Detect which cell encompasses the target text, then output its [X, Y] center coordinate. 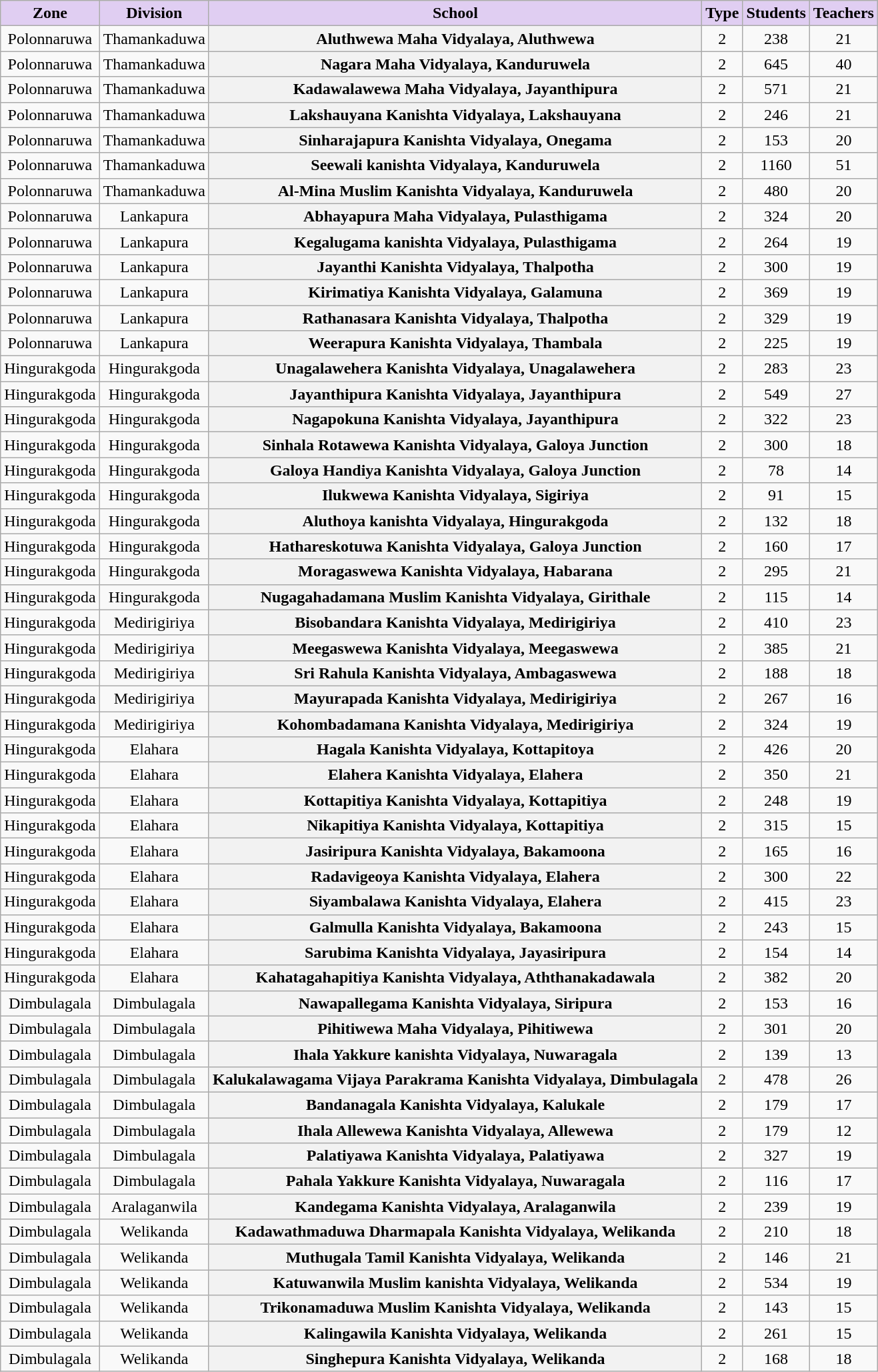
Singhepura Kanishta Vidyalaya, Welikanda [455, 1359]
Hathareskotuwa Kanishta Vidyalaya, Galoya Junction [455, 546]
78 [776, 470]
315 [776, 826]
Seewali kanishta Vidyalaya, Kanduruwela [455, 165]
261 [776, 1333]
Nagara Maha Vidyalaya, Kanduruwela [455, 64]
571 [776, 89]
Bisobandara Kanishta Vidyalaya, Medirigiriya [455, 622]
534 [776, 1283]
Unagalawehera Kanishta Vidyalaya, Unagalawehera [455, 369]
295 [776, 572]
283 [776, 369]
Bandanagala Kanishta Vidyalaya, Kalukale [455, 1105]
Galoya Handiya Kanishta Vidyalaya, Galoya Junction [455, 470]
369 [776, 292]
Moragaswewa Kanishta Vidyalaya, Habarana [455, 572]
Sarubima Kanishta Vidyalaya, Jayasiripura [455, 952]
385 [776, 648]
549 [776, 394]
51 [843, 165]
Kadawalawewa Maha Vidyalaya, Jayanthipura [455, 89]
168 [776, 1359]
Aluthoya kanishta Vidyalaya, Hingurakgoda [455, 521]
Kottapitiya Kanishta Vidyalaya, Kottapitiya [455, 800]
Jayanthi Kanishta Vidyalaya, Thalpotha [455, 267]
Galmulla Kanishta Vidyalaya, Bakamoona [455, 927]
27 [843, 394]
139 [776, 1054]
Students [776, 13]
Hagala Kanishta Vidyalaya, Kottapitoya [455, 750]
School [455, 13]
301 [776, 1028]
Nikapitiya Kanishta Vidyalaya, Kottapitiya [455, 826]
322 [776, 420]
Type [723, 13]
Aluthwewa Maha Vidyalaya, Aluthwewa [455, 39]
26 [843, 1079]
154 [776, 952]
478 [776, 1079]
12 [843, 1131]
22 [843, 876]
132 [776, 521]
243 [776, 927]
264 [776, 241]
13 [843, 1054]
210 [776, 1232]
350 [776, 775]
Kalukalawagama Vijaya Parakrama Kanishta Vidyalaya, Dimbulagala [455, 1079]
Nawapallegama Kanishta Vidyalaya, Siripura [455, 1003]
Rathanasara Kanishta Vidyalaya, Thalpotha [455, 318]
Kandegama Kanishta Vidyalaya, Aralaganwila [455, 1207]
Kahatagahapitiya Kanishta Vidyalaya, Aththanakadawala [455, 978]
Kohombadamana Kanishta Vidyalaya, Medirigiriya [455, 724]
Kegalugama kanishta Vidyalaya, Pulasthigama [455, 241]
Nagapokuna Kanishta Vidyalaya, Jayanthipura [455, 420]
Lakshauyana Kanishta Vidyalaya, Lakshauyana [455, 115]
Pihitiwewa Maha Vidyalaya, Pihitiwewa [455, 1028]
165 [776, 851]
415 [776, 902]
188 [776, 673]
Al-Mina Muslim Kanishta Vidyalaya, Kanduruwela [455, 191]
Katuwanwila Muslim kanishta Vidyalaya, Welikanda [455, 1283]
225 [776, 344]
Siyambalawa Kanishta Vidyalaya, Elahera [455, 902]
Ilukwewa Kanishta Vidyalaya, Sigiriya [455, 496]
Elahera Kanishta Vidyalaya, Elahera [455, 775]
Weerapura Kanishta Vidyalaya, Thambala [455, 344]
Sinharajapura Kanishta Vidyalaya, Onegama [455, 140]
Sri Rahula Kanishta Vidyalaya, Ambagaswewa [455, 673]
480 [776, 191]
40 [843, 64]
239 [776, 1207]
Sinhala Rotawewa Kanishta Vidyalaya, Galoya Junction [455, 445]
Mayurapada Kanishta Vidyalaya, Medirigiriya [455, 698]
Ihala Yakkure kanishta Vidyalaya, Nuwaragala [455, 1054]
Nugagahadamana Muslim Kanishta Vidyalaya, Girithale [455, 597]
Meegaswewa Kanishta Vidyalaya, Meegaswewa [455, 648]
Teachers [843, 13]
327 [776, 1156]
329 [776, 318]
91 [776, 496]
382 [776, 978]
146 [776, 1257]
426 [776, 750]
Abhayapura Maha Vidyalaya, Pulasthigama [455, 216]
Radavigeoya Kanishta Vidyalaya, Elahera [455, 876]
115 [776, 597]
Muthugala Tamil Kanishta Vidyalaya, Welikanda [455, 1257]
246 [776, 115]
Palatiyawa Kanishta Vidyalaya, Palatiyawa [455, 1156]
Pahala Yakkure Kanishta Vidyalaya, Nuwaragala [455, 1181]
160 [776, 546]
Jasiripura Kanishta Vidyalaya, Bakamoona [455, 851]
Trikonamaduwa Muslim Kanishta Vidyalaya, Welikanda [455, 1308]
Division [154, 13]
248 [776, 800]
Kalingawila Kanishta Vidyalaya, Welikanda [455, 1333]
Kadawathmaduwa Dharmapala Kanishta Vidyalaya, Welikanda [455, 1232]
Aralaganwila [154, 1207]
Kirimatiya Kanishta Vidyalaya, Galamuna [455, 292]
116 [776, 1181]
1160 [776, 165]
Zone [50, 13]
238 [776, 39]
267 [776, 698]
Jayanthipura Kanishta Vidyalaya, Jayanthipura [455, 394]
645 [776, 64]
143 [776, 1308]
Ihala Allewewa Kanishta Vidyalaya, Allewewa [455, 1131]
410 [776, 622]
